Pinpoint the cell where the given text exists, returning its (X, Y) midpoint coordinate. 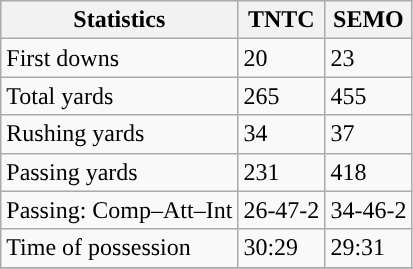
29:31 (368, 248)
34 (282, 134)
Time of possession (120, 248)
SEMO (368, 20)
34-46-2 (368, 210)
First downs (120, 58)
418 (368, 172)
Passing: Comp–Att–Int (120, 210)
30:29 (282, 248)
26-47-2 (282, 210)
TNTC (282, 20)
Rushing yards (120, 134)
265 (282, 96)
231 (282, 172)
20 (282, 58)
23 (368, 58)
Total yards (120, 96)
Passing yards (120, 172)
455 (368, 96)
Statistics (120, 20)
37 (368, 134)
